Return the (x, y) coordinate for the center point of the cell that contains the specified text.  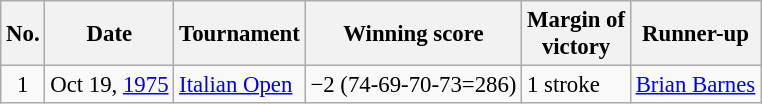
−2 (74-69-70-73=286) (414, 85)
Brian Barnes (695, 85)
Winning score (414, 34)
Date (110, 34)
1 (23, 85)
Margin ofvictory (576, 34)
Oct 19, 1975 (110, 85)
1 stroke (576, 85)
Tournament (240, 34)
Italian Open (240, 85)
No. (23, 34)
Runner-up (695, 34)
